Determine the [X, Y] coordinate at the center of the cell enclosing the given text.  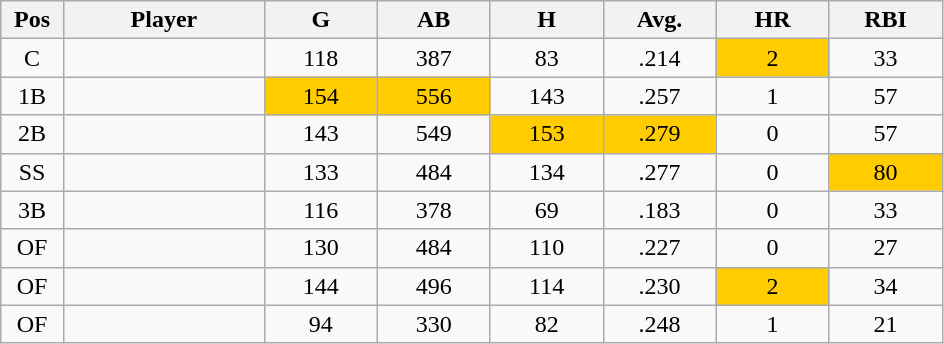
133 [320, 172]
SS [32, 172]
110 [546, 248]
.248 [660, 324]
496 [434, 286]
27 [886, 248]
130 [320, 248]
C [32, 58]
Avg. [660, 20]
.257 [660, 96]
116 [320, 210]
H [546, 20]
AB [434, 20]
.277 [660, 172]
21 [886, 324]
118 [320, 58]
83 [546, 58]
Pos [32, 20]
G [320, 20]
144 [320, 286]
153 [546, 134]
34 [886, 286]
.279 [660, 134]
378 [434, 210]
HR [772, 20]
154 [320, 96]
549 [434, 134]
114 [546, 286]
.230 [660, 286]
3B [32, 210]
69 [546, 210]
330 [434, 324]
RBI [886, 20]
556 [434, 96]
387 [434, 58]
80 [886, 172]
82 [546, 324]
.214 [660, 58]
94 [320, 324]
2B [32, 134]
134 [546, 172]
Player [164, 20]
1B [32, 96]
.227 [660, 248]
.183 [660, 210]
